From the cell containing the given text, extract its center point as [X, Y] coordinate. 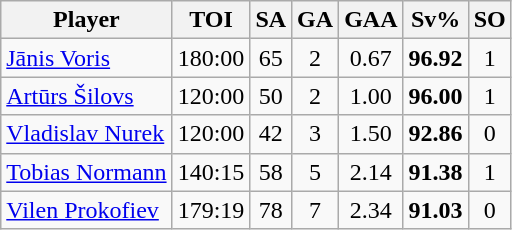
1.00 [371, 96]
Sv% [436, 20]
Vladislav Nurek [86, 134]
2.34 [371, 210]
96.00 [436, 96]
Jānis Voris [86, 58]
179:19 [211, 210]
TOI [211, 20]
Vilen Prokofiev [86, 210]
78 [271, 210]
5 [316, 172]
42 [271, 134]
91.38 [436, 172]
65 [271, 58]
91.03 [436, 210]
Artūrs Šilovs [86, 96]
0.67 [371, 58]
Tobias Normann [86, 172]
Player [86, 20]
1.50 [371, 134]
96.92 [436, 58]
7 [316, 210]
50 [271, 96]
58 [271, 172]
GAA [371, 20]
180:00 [211, 58]
92.86 [436, 134]
SA [271, 20]
GA [316, 20]
140:15 [211, 172]
SO [490, 20]
2.14 [371, 172]
3 [316, 134]
